Identify which cell holds the provided text, then report its [x, y] central coordinate. 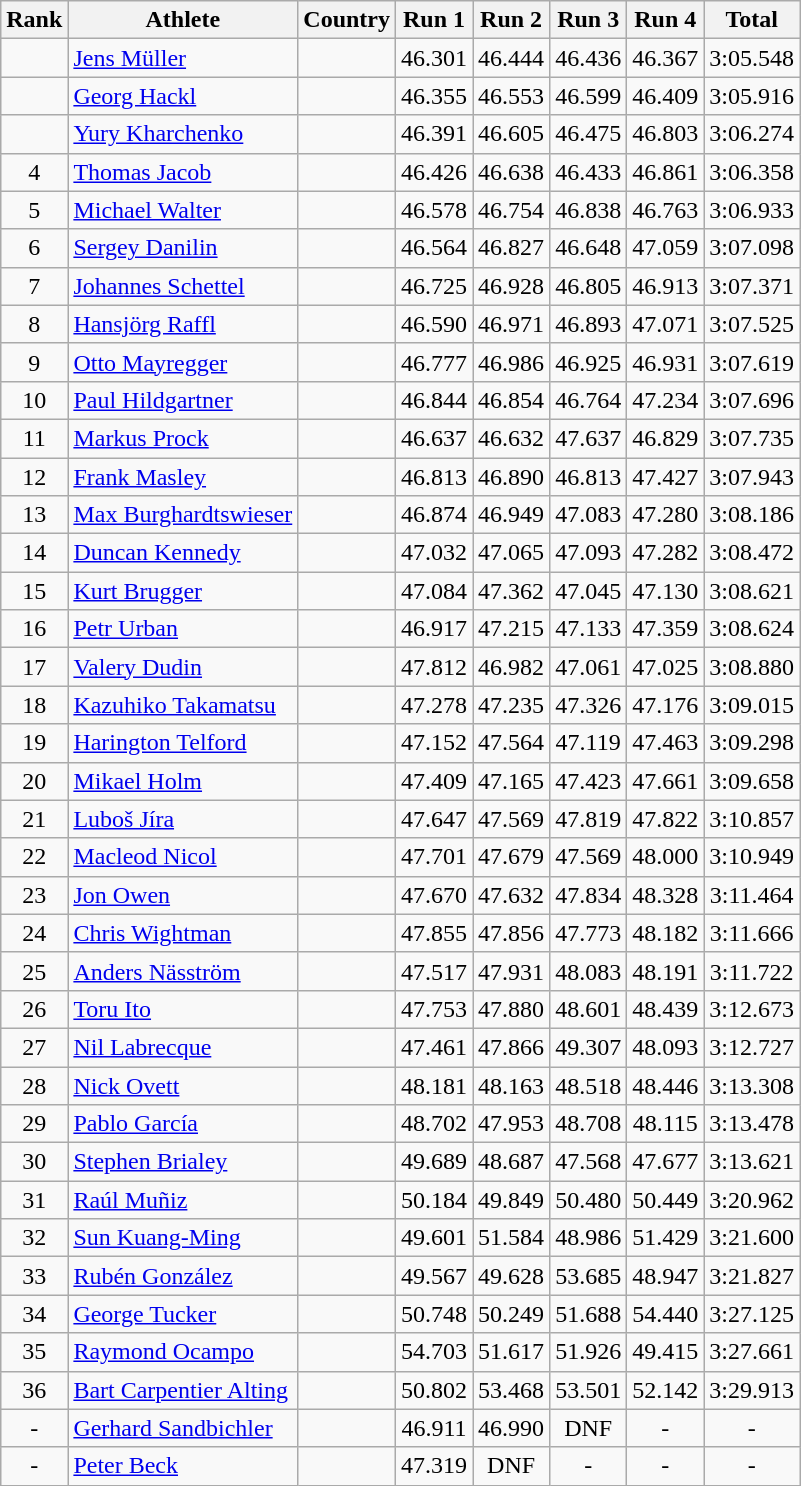
46.475 [588, 134]
46.426 [434, 172]
3:11.464 [752, 895]
22 [34, 857]
3:11.722 [752, 971]
48.115 [666, 1124]
20 [34, 781]
47.282 [666, 553]
George Tucker [183, 1314]
47.773 [588, 933]
47.130 [666, 591]
50.249 [512, 1314]
47.953 [512, 1124]
3:10.949 [752, 857]
3:11.666 [752, 933]
46.355 [434, 96]
Rank [34, 20]
51.688 [588, 1314]
47.679 [512, 857]
3:10.857 [752, 819]
50.480 [588, 1200]
Paul Hildgartner [183, 400]
47.701 [434, 857]
47.812 [434, 667]
46.637 [434, 438]
46.590 [434, 324]
46.553 [512, 96]
46.578 [434, 210]
46.754 [512, 210]
Max Burghardtswieser [183, 515]
48.181 [434, 1085]
48.000 [666, 857]
3:29.913 [752, 1390]
Macleod Nicol [183, 857]
49.415 [666, 1352]
53.685 [588, 1276]
47.326 [588, 705]
47.176 [666, 705]
Run 4 [666, 20]
Duncan Kennedy [183, 553]
46.990 [512, 1428]
47.931 [512, 971]
52.142 [666, 1390]
3:07.098 [752, 248]
47.409 [434, 781]
Country [347, 20]
46.854 [512, 400]
53.501 [588, 1390]
3:06.358 [752, 172]
46.827 [512, 248]
Hansjörg Raffl [183, 324]
6 [34, 248]
15 [34, 591]
46.764 [588, 400]
Peter Beck [183, 1466]
7 [34, 286]
46.913 [666, 286]
47.032 [434, 553]
47.427 [666, 477]
47.061 [588, 667]
17 [34, 667]
47.093 [588, 553]
46.861 [666, 172]
3:06.933 [752, 210]
46.844 [434, 400]
46.433 [588, 172]
Rubén González [183, 1276]
46.805 [588, 286]
34 [34, 1314]
47.362 [512, 591]
30 [34, 1162]
21 [34, 819]
Run 2 [512, 20]
48.182 [666, 933]
47.461 [434, 1047]
12 [34, 477]
25 [34, 971]
3:13.621 [752, 1162]
47.834 [588, 895]
Jon Owen [183, 895]
46.638 [512, 172]
46.893 [588, 324]
49.567 [434, 1276]
33 [34, 1276]
46.911 [434, 1428]
3:13.308 [752, 1085]
48.328 [666, 895]
48.163 [512, 1085]
3:09.298 [752, 743]
23 [34, 895]
47.753 [434, 1009]
50.802 [434, 1390]
47.235 [512, 705]
46.890 [512, 477]
Sun Kuang-Ming [183, 1238]
3:20.962 [752, 1200]
47.234 [666, 400]
46.444 [512, 58]
46.599 [588, 96]
47.677 [666, 1162]
3:09.015 [752, 705]
16 [34, 629]
47.855 [434, 933]
Gerhard Sandbichler [183, 1428]
13 [34, 515]
47.670 [434, 895]
Otto Mayregger [183, 362]
Nick Ovett [183, 1085]
47.280 [666, 515]
51.429 [666, 1238]
Luboš Jíra [183, 819]
26 [34, 1009]
47.119 [588, 743]
47.423 [588, 781]
3:08.186 [752, 515]
Kurt Brugger [183, 591]
48.446 [666, 1085]
46.971 [512, 324]
46.949 [512, 515]
Sergey Danilin [183, 248]
49.689 [434, 1162]
53.468 [512, 1390]
46.564 [434, 248]
47.133 [588, 629]
35 [34, 1352]
4 [34, 172]
50.449 [666, 1200]
46.391 [434, 134]
Stephen Brialey [183, 1162]
48.083 [588, 971]
51.926 [588, 1352]
47.632 [512, 895]
Bart Carpentier Alting [183, 1390]
Valery Dudin [183, 667]
48.947 [666, 1276]
3:12.673 [752, 1009]
47.065 [512, 553]
46.605 [512, 134]
46.367 [666, 58]
3:13.478 [752, 1124]
3:05.916 [752, 96]
46.838 [588, 210]
Run 1 [434, 20]
24 [34, 933]
47.359 [666, 629]
46.777 [434, 362]
29 [34, 1124]
48.191 [666, 971]
47.637 [588, 438]
19 [34, 743]
47.866 [512, 1047]
48.687 [512, 1162]
Anders Näsström [183, 971]
46.648 [588, 248]
3:08.621 [752, 591]
Georg Hackl [183, 96]
46.301 [434, 58]
9 [34, 362]
46.986 [512, 362]
49.307 [588, 1047]
49.601 [434, 1238]
46.632 [512, 438]
3:07.371 [752, 286]
Run 3 [588, 20]
Jens Müller [183, 58]
46.803 [666, 134]
51.617 [512, 1352]
3:07.619 [752, 362]
47.025 [666, 667]
47.083 [588, 515]
3:27.661 [752, 1352]
47.463 [666, 743]
Chris Wightman [183, 933]
47.215 [512, 629]
50.748 [434, 1314]
3:07.735 [752, 438]
47.165 [512, 781]
47.564 [512, 743]
47.084 [434, 591]
46.436 [588, 58]
47.152 [434, 743]
49.849 [512, 1200]
36 [34, 1390]
3:21.600 [752, 1238]
27 [34, 1047]
18 [34, 705]
3:21.827 [752, 1276]
46.409 [666, 96]
46.829 [666, 438]
48.702 [434, 1124]
51.584 [512, 1238]
47.517 [434, 971]
47.568 [588, 1162]
Toru Ito [183, 1009]
46.982 [512, 667]
3:07.696 [752, 400]
3:08.472 [752, 553]
Petr Urban [183, 629]
49.628 [512, 1276]
Athlete [183, 20]
3:05.548 [752, 58]
5 [34, 210]
Harington Telford [183, 743]
Michael Walter [183, 210]
48.093 [666, 1047]
47.647 [434, 819]
Mikael Holm [183, 781]
46.725 [434, 286]
46.917 [434, 629]
46.874 [434, 515]
3:09.658 [752, 781]
Raymond Ocampo [183, 1352]
Johannes Schettel [183, 286]
48.708 [588, 1124]
47.071 [666, 324]
47.661 [666, 781]
48.601 [588, 1009]
32 [34, 1238]
Total [752, 20]
Pablo García [183, 1124]
47.856 [512, 933]
3:08.624 [752, 629]
11 [34, 438]
54.440 [666, 1314]
Frank Masley [183, 477]
47.822 [666, 819]
54.703 [434, 1352]
47.278 [434, 705]
10 [34, 400]
Kazuhiko Takamatsu [183, 705]
47.319 [434, 1466]
48.986 [588, 1238]
Nil Labrecque [183, 1047]
3:08.880 [752, 667]
47.819 [588, 819]
46.931 [666, 362]
28 [34, 1085]
48.518 [588, 1085]
Thomas Jacob [183, 172]
Raúl Muñiz [183, 1200]
50.184 [434, 1200]
46.925 [588, 362]
3:12.727 [752, 1047]
47.880 [512, 1009]
Yury Kharchenko [183, 134]
47.045 [588, 591]
46.928 [512, 286]
47.059 [666, 248]
3:07.943 [752, 477]
31 [34, 1200]
Markus Prock [183, 438]
3:27.125 [752, 1314]
8 [34, 324]
3:06.274 [752, 134]
14 [34, 553]
46.763 [666, 210]
48.439 [666, 1009]
3:07.525 [752, 324]
